Find where the given text appears and provide that cell's center as [X, Y] coordinate. 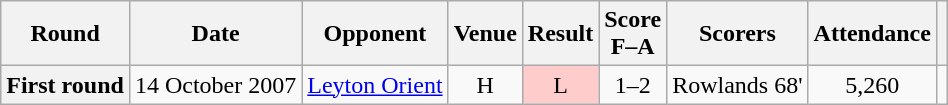
Round [66, 34]
First round [66, 85]
ScoreF–A [633, 34]
Leyton Orient [375, 85]
Attendance [872, 34]
14 October 2007 [215, 85]
5,260 [872, 85]
Venue [485, 34]
H [485, 85]
Opponent [375, 34]
Date [215, 34]
1–2 [633, 85]
Scorers [738, 34]
Result [560, 34]
Rowlands 68' [738, 85]
L [560, 85]
